For the text-containing cell, return its midpoint in (X, Y) coordinate format. 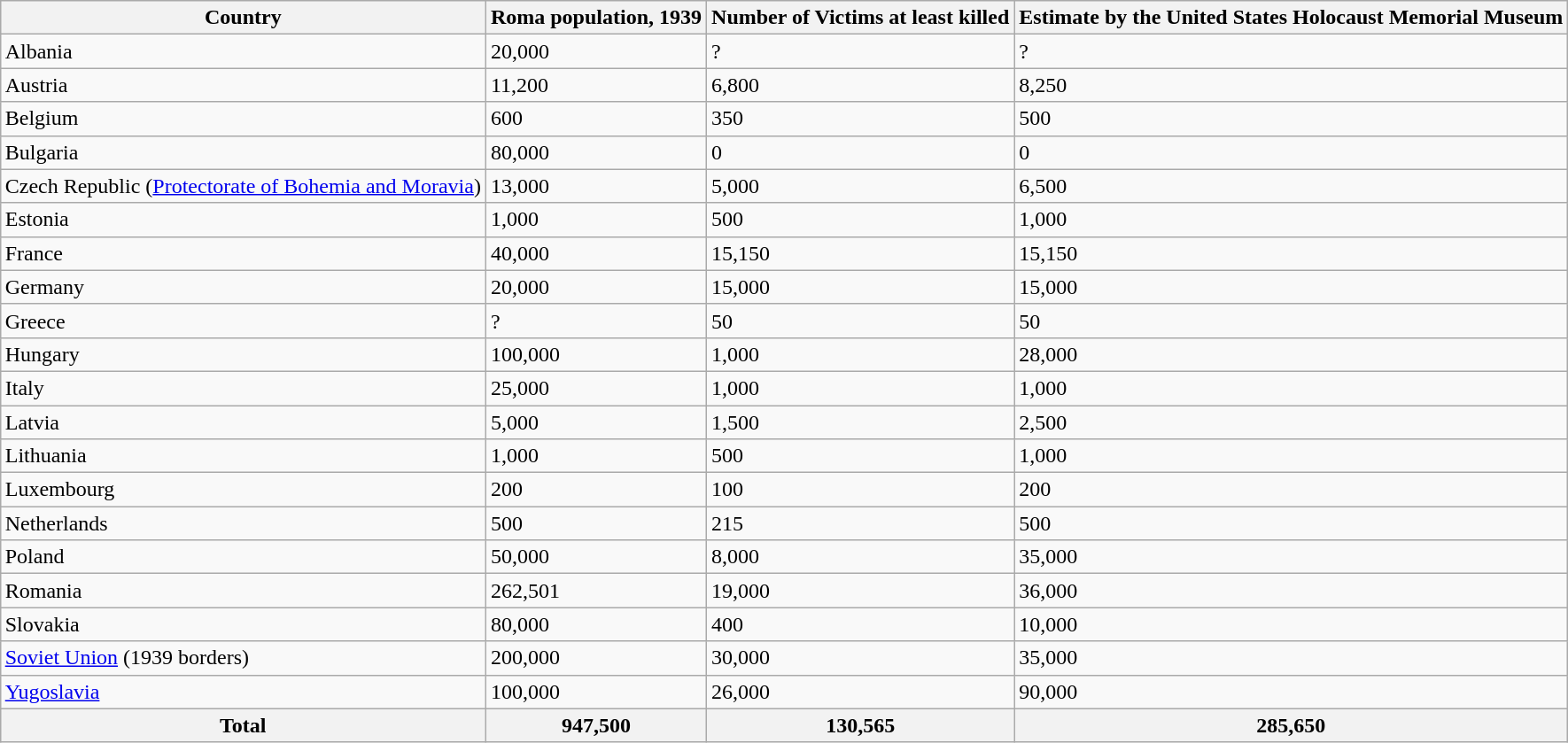
40,000 (595, 253)
Total (243, 725)
6,800 (861, 85)
Latvia (243, 422)
Yugoslavia (243, 692)
Czech Republic (Protectorate of Bohemia and Moravia) (243, 186)
13,000 (595, 186)
1,500 (861, 422)
2,500 (1292, 422)
10,000 (1292, 624)
Poland (243, 557)
19,000 (861, 591)
90,000 (1292, 692)
Soviet Union (1939 borders) (243, 658)
8,000 (861, 557)
Germany (243, 287)
215 (861, 523)
30,000 (861, 658)
600 (595, 119)
Italy (243, 388)
France (243, 253)
Slovakia (243, 624)
Netherlands (243, 523)
400 (861, 624)
Roma population, 1939 (595, 18)
Albania (243, 51)
350 (861, 119)
Luxembourg (243, 490)
28,000 (1292, 354)
26,000 (861, 692)
Hungary (243, 354)
Belgium (243, 119)
8,250 (1292, 85)
Country (243, 18)
Estimate by the United States Holocaust Memorial Museum (1292, 18)
11,200 (595, 85)
285,650 (1292, 725)
100 (861, 490)
947,500 (595, 725)
50,000 (595, 557)
Lithuania (243, 456)
262,501 (595, 591)
Romania (243, 591)
Bulgaria (243, 152)
Austria (243, 85)
36,000 (1292, 591)
6,500 (1292, 186)
130,565 (861, 725)
25,000 (595, 388)
Greece (243, 321)
Estonia (243, 220)
200,000 (595, 658)
Number of Victims at least killed (861, 18)
